Capture the cell that displays the provided text and extract its [X, Y] central coordinate. 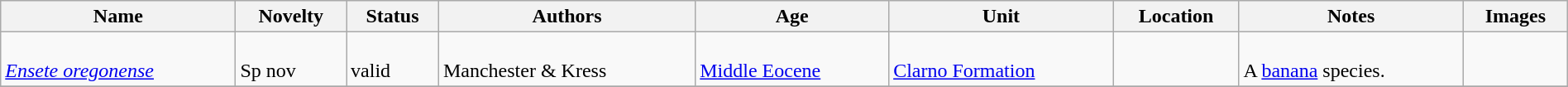
Name [118, 17]
Manchester & Kress [566, 60]
A banana species. [1351, 60]
Notes [1351, 17]
Middle Eocene [792, 60]
Sp nov [291, 60]
Authors [566, 17]
Unit [1002, 17]
valid [393, 60]
Age [792, 17]
Status [393, 17]
Location [1176, 17]
Clarno Formation [1002, 60]
Images [1515, 17]
Ensete oregonense [118, 60]
Novelty [291, 17]
